Return the [X, Y] coordinate for the center point of the cell that contains the specified text.  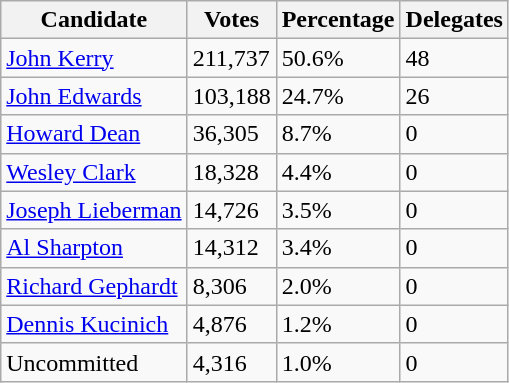
3.4% [338, 248]
211,737 [232, 58]
Percentage [338, 20]
Joseph Lieberman [94, 210]
24.7% [338, 96]
8,306 [232, 286]
Candidate [94, 20]
4.4% [338, 172]
Votes [232, 20]
John Kerry [94, 58]
103,188 [232, 96]
Richard Gephardt [94, 286]
Wesley Clark [94, 172]
1.2% [338, 324]
John Edwards [94, 96]
50.6% [338, 58]
26 [454, 96]
4,316 [232, 362]
14,726 [232, 210]
18,328 [232, 172]
Uncommitted [94, 362]
36,305 [232, 134]
1.0% [338, 362]
2.0% [338, 286]
3.5% [338, 210]
Howard Dean [94, 134]
Dennis Kucinich [94, 324]
48 [454, 58]
Delegates [454, 20]
14,312 [232, 248]
Al Sharpton [94, 248]
4,876 [232, 324]
8.7% [338, 134]
